Locate the cell with the specified text and output its [X, Y] center coordinate. 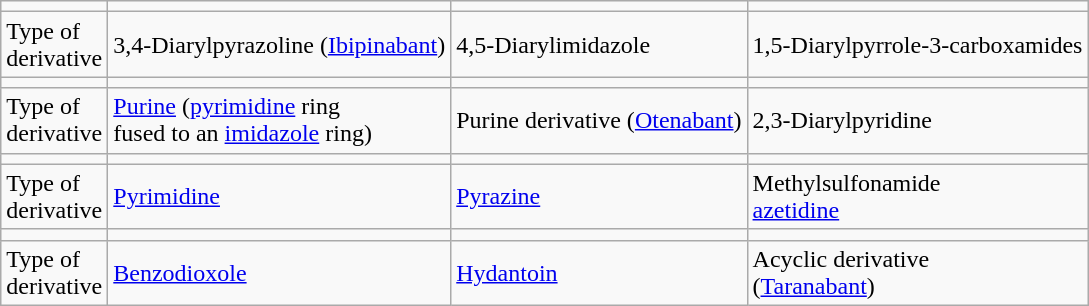
Acyclic derivative (Taranabant) [918, 272]
Purine derivative (Otenabant) [599, 120]
Hydantoin [599, 272]
Pyrazine [599, 196]
2,3-Diarylpyridine [918, 120]
Methylsulfonamide azetidine [918, 196]
1,5-Diarylpyrrole-3-carboxamides [918, 44]
Purine (pyrimidine ring fused to an imidazole ring) [280, 120]
3,4-Diarylpyrazoline (Ibipinabant) [280, 44]
Benzodioxole [280, 272]
4,5-Diarylimidazole [599, 44]
Pyrimidine [280, 196]
